Output the (X, Y) coordinate of the center of the cell containing the given text.  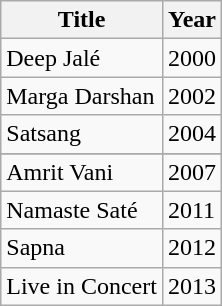
2004 (192, 134)
2013 (192, 286)
2012 (192, 248)
Sapna (82, 248)
2007 (192, 172)
Deep Jalé (82, 58)
Satsang (82, 134)
Amrit Vani (82, 172)
2002 (192, 96)
Namaste Saté (82, 210)
Live in Concert (82, 286)
2000 (192, 58)
2011 (192, 210)
Title (82, 20)
Year (192, 20)
Marga Darshan (82, 96)
